Scan for the cell matching the given text and deliver its [x, y] coordinate at center. 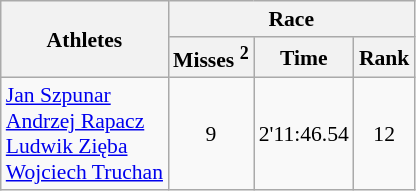
Jan SzpunarAndrzej RapaczLudwik ZiębaWojciech Truchan [84, 134]
Race [291, 19]
Misses 2 [211, 58]
9 [211, 134]
Rank [384, 58]
Athletes [84, 40]
Time [304, 58]
2'11:46.54 [304, 134]
12 [384, 134]
